Search for the cell housing the specified text and yield its (x, y) center coordinate. 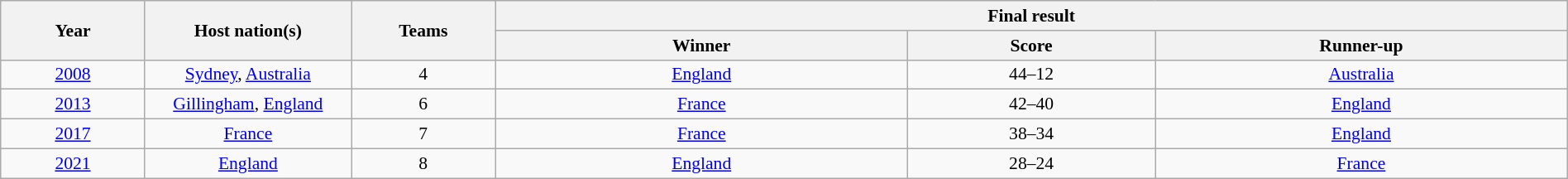
2021 (73, 163)
28–24 (1032, 163)
44–12 (1032, 75)
Runner-up (1361, 46)
2013 (73, 104)
4 (423, 75)
Sydney, Australia (248, 75)
7 (423, 134)
42–40 (1032, 104)
8 (423, 163)
Final result (1031, 16)
6 (423, 104)
Year (73, 30)
2017 (73, 134)
Teams (423, 30)
Winner (701, 46)
Gillingham, England (248, 104)
2008 (73, 75)
Host nation(s) (248, 30)
Australia (1361, 75)
Score (1032, 46)
38–34 (1032, 134)
